Find where the given text appears and provide that cell's center as (X, Y) coordinate. 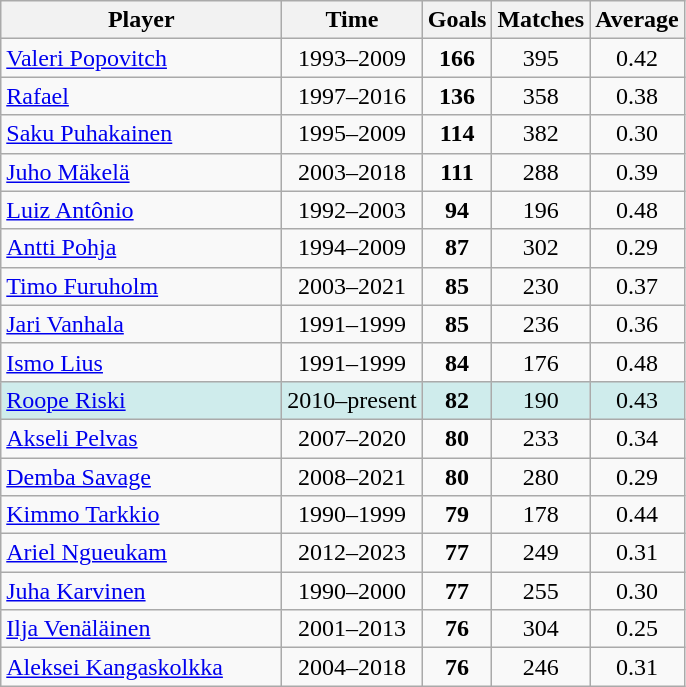
190 (541, 400)
0.42 (638, 58)
Aleksei Kangaskolkka (142, 667)
Demba Savage (142, 477)
236 (541, 324)
178 (541, 515)
304 (541, 629)
230 (541, 286)
Antti Pohja (142, 248)
136 (457, 96)
0.44 (638, 515)
1990–2000 (352, 591)
94 (457, 210)
176 (541, 362)
Juha Karvinen (142, 591)
111 (457, 172)
1997–2016 (352, 96)
395 (541, 58)
Rafael (142, 96)
246 (541, 667)
2001–2013 (352, 629)
Time (352, 20)
Average (638, 20)
87 (457, 248)
Valeri Popovitch (142, 58)
249 (541, 553)
Luiz Antônio (142, 210)
2007–2020 (352, 438)
Ismo Lius (142, 362)
Jari Vanhala (142, 324)
Saku Puhakainen (142, 134)
255 (541, 591)
0.37 (638, 286)
1994–2009 (352, 248)
1995–2009 (352, 134)
0.39 (638, 172)
2012–2023 (352, 553)
Ariel Ngueukam (142, 553)
Roope Riski (142, 400)
280 (541, 477)
2003–2018 (352, 172)
Akseli Pelvas (142, 438)
0.36 (638, 324)
Kimmo Tarkkio (142, 515)
166 (457, 58)
196 (541, 210)
0.25 (638, 629)
Player (142, 20)
Ilja Venäläinen (142, 629)
114 (457, 134)
0.43 (638, 400)
79 (457, 515)
382 (541, 134)
1990–1999 (352, 515)
82 (457, 400)
302 (541, 248)
2010–present (352, 400)
Goals (457, 20)
Juho Mäkelä (142, 172)
2008–2021 (352, 477)
2003–2021 (352, 286)
0.38 (638, 96)
2004–2018 (352, 667)
358 (541, 96)
233 (541, 438)
Matches (541, 20)
288 (541, 172)
1993–2009 (352, 58)
84 (457, 362)
0.34 (638, 438)
Timo Furuholm (142, 286)
1992–2003 (352, 210)
